Pinpoint the cell where the given text exists, returning its (X, Y) midpoint coordinate. 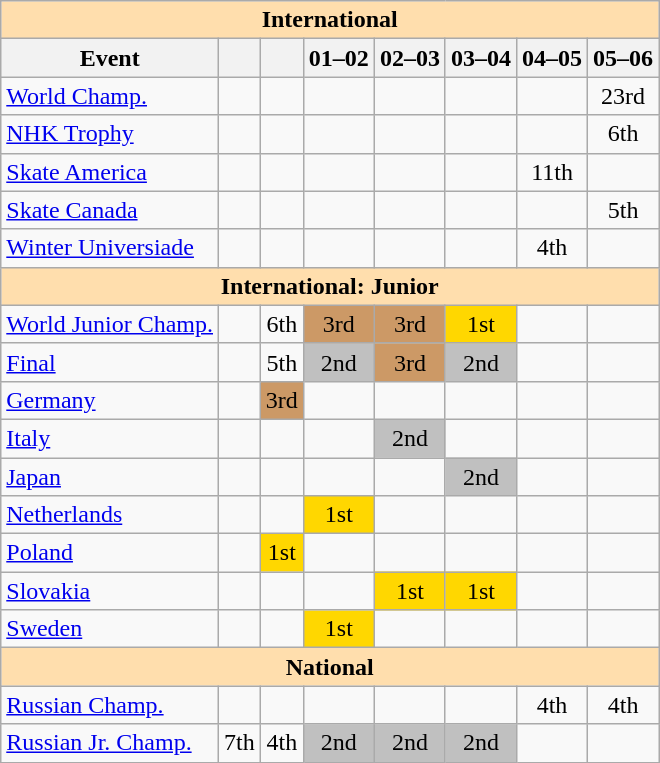
NHK Trophy (110, 134)
Poland (110, 553)
02–03 (410, 58)
Russian Champ. (110, 705)
Slovakia (110, 591)
World Champ. (110, 96)
7th (240, 743)
01–02 (338, 58)
03–04 (480, 58)
Sweden (110, 629)
Germany (110, 400)
Final (110, 362)
11th (552, 172)
Winter Universiade (110, 248)
International (330, 20)
Japan (110, 477)
Netherlands (110, 515)
National (330, 667)
Russian Jr. Champ. (110, 743)
International: Junior (330, 286)
23rd (624, 96)
Skate America (110, 172)
Event (110, 58)
World Junior Champ. (110, 324)
Italy (110, 438)
04–05 (552, 58)
05–06 (624, 58)
Skate Canada (110, 210)
